Extract the [x, y] coordinate from the center of the cell holding the provided text.  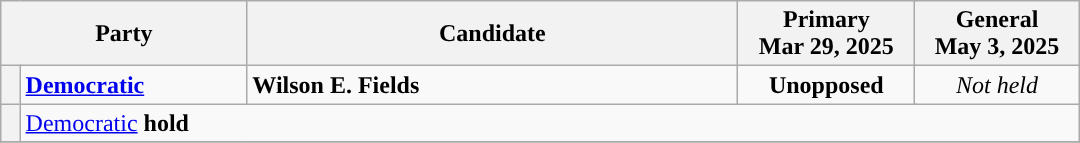
Candidate [492, 34]
Party [124, 34]
Democratic [134, 85]
GeneralMay 3, 2025 [998, 34]
Not held [998, 85]
Wilson E. Fields [492, 85]
Unopposed [826, 85]
Democratic hold [550, 123]
PrimaryMar 29, 2025 [826, 34]
